Output the (x, y) coordinate of the center of the cell containing the given text.  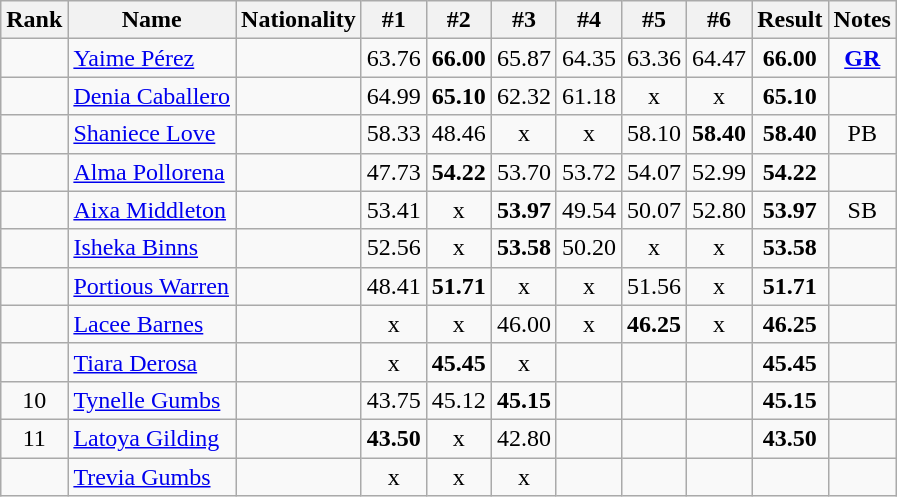
52.99 (720, 172)
53.41 (394, 210)
64.35 (588, 58)
52.56 (394, 248)
49.54 (588, 210)
#3 (524, 20)
43.75 (394, 400)
58.10 (654, 134)
Latoya Gilding (152, 438)
#5 (654, 20)
48.41 (394, 286)
65.87 (524, 58)
64.99 (394, 96)
#1 (394, 20)
61.18 (588, 96)
50.20 (588, 248)
Name (152, 20)
GR (862, 58)
53.70 (524, 172)
Aixa Middleton (152, 210)
47.73 (394, 172)
64.47 (720, 58)
52.80 (720, 210)
53.72 (588, 172)
10 (34, 400)
Tiara Derosa (152, 362)
#4 (588, 20)
51.56 (654, 286)
Lacee Barnes (152, 324)
45.12 (458, 400)
Yaime Pérez (152, 58)
SB (862, 210)
#6 (720, 20)
#2 (458, 20)
Isheka Binns (152, 248)
Alma Pollorena (152, 172)
Tynelle Gumbs (152, 400)
50.07 (654, 210)
Nationality (299, 20)
62.32 (524, 96)
63.36 (654, 58)
Shaniece Love (152, 134)
Rank (34, 20)
63.76 (394, 58)
58.33 (394, 134)
Portious Warren (152, 286)
54.07 (654, 172)
48.46 (458, 134)
Denia Caballero (152, 96)
Result (790, 20)
42.80 (524, 438)
11 (34, 438)
Notes (862, 20)
Trevia Gumbs (152, 477)
PB (862, 134)
46.00 (524, 324)
